Extract the (X, Y) coordinate from the center of the cell holding the provided text.  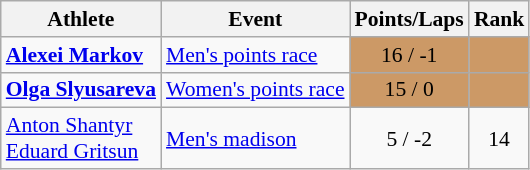
Anton ShantyrEduard Gritsun (81, 138)
Rank (500, 19)
Points/Laps (410, 19)
Event (256, 19)
16 / -1 (410, 55)
14 (500, 138)
15 / 0 (410, 90)
Men's points race (256, 55)
Women's points race (256, 90)
Athlete (81, 19)
Men's madison (256, 138)
Olga Slyusareva (81, 90)
Alexei Markov (81, 55)
5 / -2 (410, 138)
